Return (X, Y) of the center of cell containing provided text 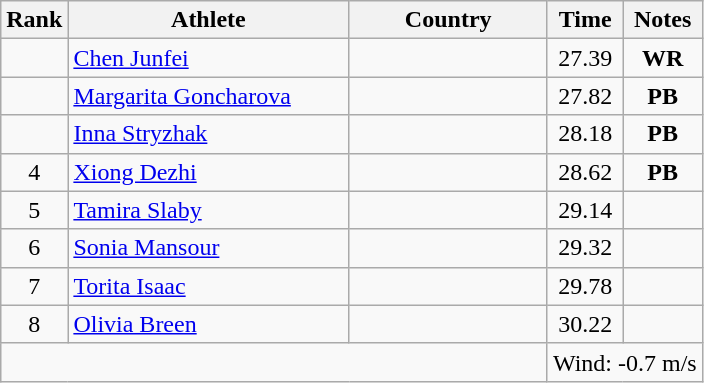
Notes (662, 20)
Country (448, 20)
8 (34, 324)
Tamira Slaby (208, 210)
Inna Stryzhak (208, 134)
Torita Isaac (208, 286)
Xiong Dezhi (208, 172)
6 (34, 248)
Chen Junfei (208, 58)
Olivia Breen (208, 324)
Time (584, 20)
27.82 (584, 96)
29.14 (584, 210)
30.22 (584, 324)
Rank (34, 20)
Wind: -0.7 m/s (624, 362)
29.78 (584, 286)
29.32 (584, 248)
4 (34, 172)
28.18 (584, 134)
WR (662, 58)
Sonia Mansour (208, 248)
Athlete (208, 20)
7 (34, 286)
5 (34, 210)
Margarita Goncharova (208, 96)
28.62 (584, 172)
27.39 (584, 58)
